Locate the cell with the specified text and output its (x, y) center coordinate. 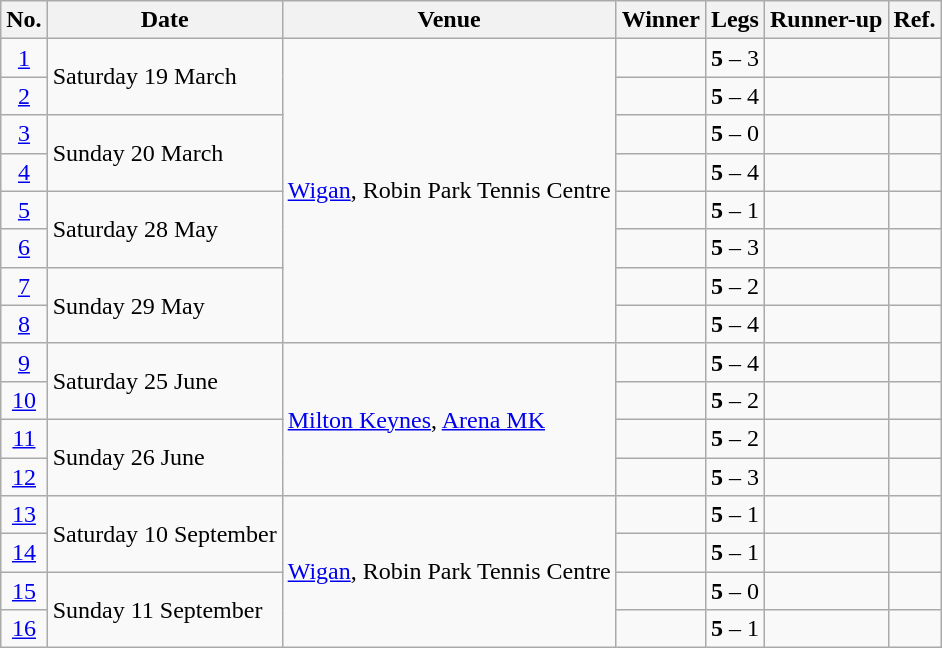
2 (24, 96)
11 (24, 438)
Winner (660, 20)
6 (24, 248)
Sunday 26 June (164, 457)
Sunday 20 March (164, 153)
4 (24, 172)
8 (24, 324)
Sunday 29 May (164, 305)
Legs (734, 20)
9 (24, 362)
Saturday 25 June (164, 381)
Saturday 28 May (164, 229)
1 (24, 58)
16 (24, 629)
No. (24, 20)
Date (164, 20)
Saturday 19 March (164, 77)
Milton Keynes, Arena MK (449, 419)
Sunday 11 September (164, 610)
Saturday 10 September (164, 534)
7 (24, 286)
12 (24, 477)
Ref. (914, 20)
Venue (449, 20)
14 (24, 553)
Runner-up (826, 20)
15 (24, 591)
10 (24, 400)
5 (24, 210)
13 (24, 515)
3 (24, 134)
